Identify which cell holds the provided text, then report its [x, y] central coordinate. 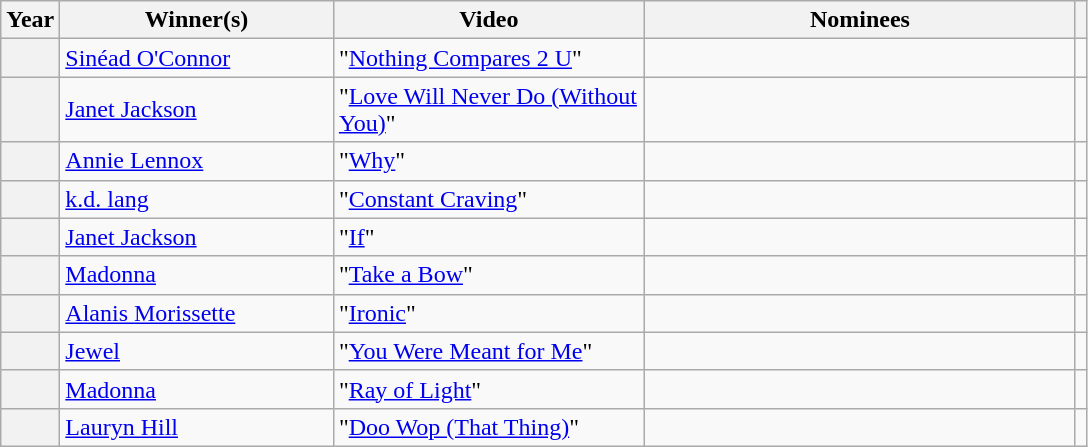
Lauryn Hill [197, 427]
"Nothing Compares 2 U" [488, 58]
Jewel [197, 351]
"Doo Wop (That Thing)" [488, 427]
"Ray of Light" [488, 389]
Year [30, 20]
"Ironic" [488, 313]
"If" [488, 237]
"Constant Craving" [488, 199]
k.d. lang [197, 199]
Nominees [860, 20]
Winner(s) [197, 20]
"Love Will Never Do (Without You)" [488, 110]
Annie Lennox [197, 161]
Alanis Morissette [197, 313]
Sinéad O'Connor [197, 58]
Video [488, 20]
"Why" [488, 161]
"Take a Bow" [488, 275]
"You Were Meant for Me" [488, 351]
